Search for the cell housing the specified text and yield its [X, Y] center coordinate. 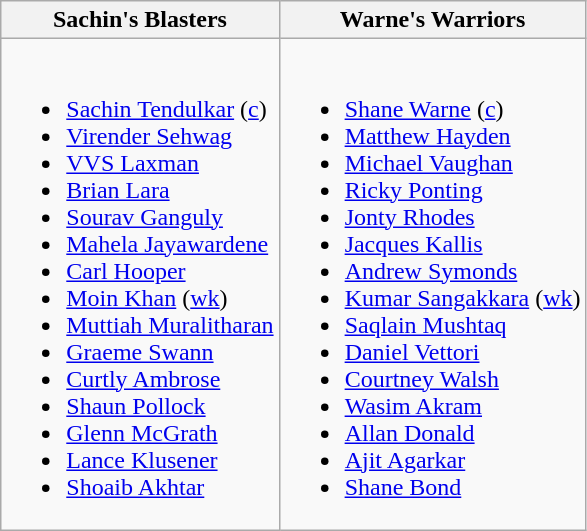
Sachin's Blasters [140, 20]
Warne's Warriors [432, 20]
